Output the (x, y) coordinate of the center of the cell containing the given text.  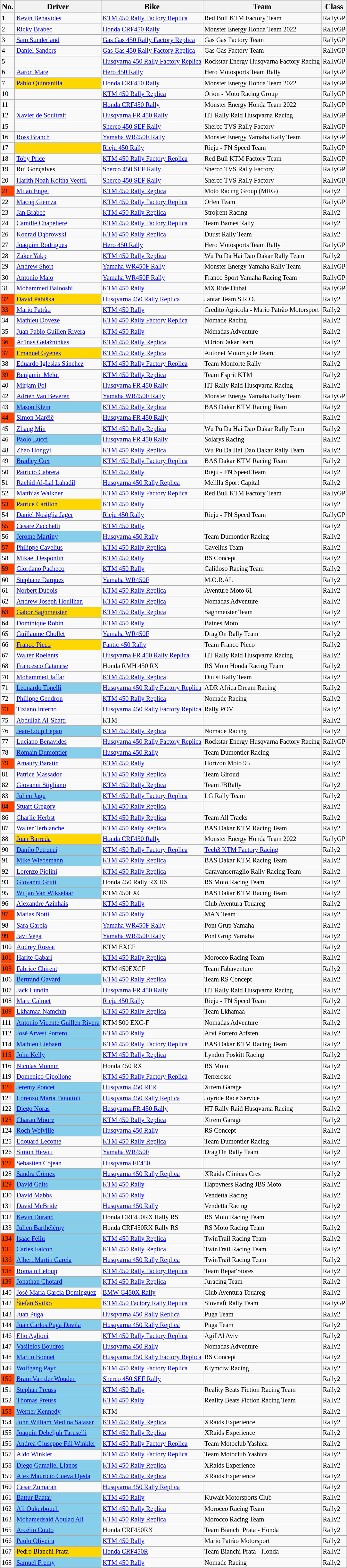
129 (8, 1185)
Team Giroud (262, 774)
Ross Branch (58, 137)
Charlie Herbst (58, 818)
Antonio Maio (58, 278)
Walter Terblanche (58, 828)
Maciej Giemza (58, 202)
Albert Martin Garcia (58, 1260)
Paolo Lucci (58, 440)
97 (8, 914)
Luciano Benavides (58, 742)
34 (8, 321)
Battur Baatar (58, 1498)
54 (8, 515)
Sam Sunderland (58, 40)
4 (8, 51)
Team Monforte Rally (262, 364)
Terrerosse (262, 1076)
167 (8, 1552)
Wiljan Van Wikselaar (58, 893)
Andrew Short (58, 267)
93 (8, 882)
Fantic 450 Rally (152, 645)
Thomas Preuss (58, 1401)
Alex Mauricio Cueva Ojeda (58, 1476)
Mario Patrão (58, 310)
Zhao Hongyi (58, 450)
David Gaits (58, 1185)
73 (8, 709)
Domenico Cipollone (58, 1076)
130 (8, 1195)
David McBride (58, 1206)
José Arvest Portero (58, 1033)
Rally POV (262, 709)
108 (8, 1001)
Joaquin Debeljuh Taruselli (58, 1433)
Giovanni Stigliano (58, 785)
Lkhamaa Namchin (58, 1012)
Jonathan Chotard (58, 1282)
51 (8, 483)
153 (8, 1411)
Francesco Catanese (58, 666)
Zaker Yakp (58, 256)
Team Lkhamaa (262, 1012)
Bertrand Gavard (58, 979)
Giovanni Gritti (58, 882)
Aaron Mare (58, 72)
158 (8, 1465)
37 (8, 353)
Aldo Winkler (58, 1454)
Class (334, 6)
Kevin Benavides (58, 18)
18 (8, 159)
Carles Falcon (58, 1249)
Toby Price (58, 159)
Philippe Gendron (58, 698)
Bradley Cox (58, 461)
John William Medina Salazar (58, 1422)
67 (8, 655)
Ricky Brabec (58, 29)
Emanuel Gyenes (58, 353)
Mike Wiedemann (58, 861)
Cesare Zacchetti (58, 526)
M.O.R.AL (262, 580)
Edouard Leconte (58, 1141)
Adrien Van Beveren (58, 396)
Nómadas Adventure (262, 331)
139 (8, 1282)
12 (8, 116)
22 (8, 202)
Werner Kennedy (58, 1411)
82 (8, 785)
Tech3 KTM Factory Racing (262, 850)
Solarys Racing (262, 440)
135 (8, 1249)
Husqvarna 450 RFR (152, 1087)
Juan Carlos Puga Davila (58, 1325)
46 (8, 440)
Saghmeister Team (262, 612)
Andrew Joseph Houlihan (58, 601)
125 (8, 1141)
11 (8, 105)
Matthias Walkner (58, 493)
Julien Jagu (58, 796)
143 (8, 1314)
59 (8, 569)
John Kelly (58, 1055)
147 (8, 1347)
Benjamin Melot (58, 375)
Patrice Massador (58, 774)
Simon Marčič (58, 418)
17 (8, 148)
7 (8, 83)
Sara García (58, 925)
Cavelius Team (262, 547)
Team Franco Picco (262, 645)
Ali Oukerbouch (58, 1509)
Slovnaft Rally Team (262, 1303)
Team All Tracks (262, 818)
Mohamedsaid Aoulad Ali (58, 1519)
XRaids Clinicas Cres (262, 1174)
José Maria Garcia Dominguez (58, 1292)
Giordano Pacheco (58, 569)
32 (8, 299)
Konrad Dąbrowski (58, 234)
49 (8, 461)
Franco Sport Yamaha Racing Team (262, 278)
84 (8, 807)
70 (8, 677)
Rachid Al-Lal Lahadil (58, 483)
19 (8, 169)
60 (8, 580)
Eduardo Iglesias Sánchez (58, 364)
128 (8, 1174)
Agif Al Aviv (262, 1336)
Mohammed Jaffar (58, 677)
72 (8, 698)
Stuart Gregory (58, 807)
Cesar Zumaran (58, 1487)
Elio Aglioni (58, 1336)
76 (8, 731)
68 (8, 666)
100 (8, 947)
Klymciw Racing (262, 1368)
71 (8, 688)
Team RS Concept (262, 979)
109 (8, 1012)
Milan Engel (58, 191)
Zhang Min (58, 429)
Andrea Giuseppe Fili Winkler (58, 1444)
Arvi Portero Arfsten (262, 1033)
Juracing Team (262, 1282)
40 (8, 385)
Daniel Sanders (58, 51)
83 (8, 796)
138 (8, 1271)
Honda RMH 450 RX (152, 666)
David Mabbs (58, 1195)
126 (8, 1152)
88 (8, 839)
KTM 450EXCF (152, 969)
Lyndon Poskitt Racing (262, 1055)
136 (8, 1260)
23 (8, 213)
Moto Racing Group (MRG) (262, 191)
30 (8, 278)
Bram Van der Wouden (58, 1379)
Isaac Feliu (58, 1238)
Mario Patrão Motorsport (262, 1541)
Mathieu Doveze (58, 321)
BMW G450X Rally (152, 1292)
Romain Leloup (58, 1271)
Diego Noras (58, 1109)
58 (8, 558)
95 (8, 893)
MAN Team (262, 914)
150 (8, 1379)
79 (8, 763)
55 (8, 526)
Nicolas Monnin (58, 1066)
26 (8, 234)
Tiziano Interno (58, 709)
Julien Barthélémy (58, 1228)
Sebastien Cojean (58, 1163)
107 (8, 990)
Kuwait Motorsports Club (262, 1498)
27 (8, 245)
Orlen Team (262, 202)
Aventure Moto 61 (262, 591)
Mikaël Despontin (58, 558)
Lorenzo Maria Fanottoli (58, 1098)
Credito Agricola - Mario Patrão Motorsport (262, 310)
Honda 450 RX (152, 1066)
120 (8, 1087)
Harite Gabari (58, 958)
Honda CRF450R (152, 1552)
Husqvarna FE450 (152, 1163)
KTM 450EXC (152, 893)
Camille Chapeliere (58, 223)
Audrey Rossat (58, 947)
Mohammed Balooshi (58, 288)
50 (8, 472)
Guillaume Chollet (58, 634)
Patricio Cabrera (58, 472)
20 (8, 180)
45 (8, 429)
77 (8, 742)
Mathieu Liebaert (58, 1044)
Arūnas Gelažninkas (58, 342)
RS Moto Honda Racing Team (262, 666)
29 (8, 267)
87 (8, 828)
62 (8, 601)
166 (8, 1541)
119 (8, 1076)
2 (8, 29)
5 (8, 62)
64 (8, 623)
Philippe Cavelius (58, 547)
ADR Africa Dream Racing (262, 688)
131 (8, 1206)
140 (8, 1292)
157 (8, 1454)
Jean-Loup Lepan (58, 731)
Melilla Sport Capital (262, 483)
Štefan Svitko (58, 1303)
81 (8, 774)
106 (8, 979)
33 (8, 310)
15 (8, 126)
Dominique Robin (58, 623)
90 (8, 850)
Husqvarna FR 450 Rally Replica (152, 655)
Team Fabaventure (262, 969)
149 (8, 1368)
Honda 450 Rally RX RS (152, 882)
Jantar Team S.R.O. (262, 299)
Arcélio Couto (58, 1530)
61 (8, 591)
Vasileios Boudros (58, 1347)
Team (262, 6)
Leonardo Tonelli (58, 688)
Calidoso Racing Team (262, 569)
57 (8, 547)
Joyride Race Service (262, 1098)
MX Ride Dubai (262, 288)
Lorenzo Piolini (58, 871)
168 (8, 1563)
RS Moto (262, 1066)
Pedro Bianchi Prata (58, 1552)
Charan Moore (58, 1120)
Marc Calmet (58, 1001)
3 (8, 40)
127 (8, 1163)
Walter Roelants (58, 655)
159 (8, 1476)
Diego Gamaliel Llanos (58, 1465)
66 (8, 645)
Baines Moto (262, 623)
No. (8, 6)
Martin Bonnet (58, 1357)
163 (8, 1519)
Autonet Motorcycle Team (262, 353)
Jerome Martiny (58, 537)
Mirjam Pol (58, 385)
LG Rally Team (262, 796)
10 (8, 94)
103 (8, 969)
Norbert Dubois (58, 591)
63 (8, 612)
Joan Barreda (58, 839)
165 (8, 1530)
134 (8, 1238)
56 (8, 537)
152 (8, 1401)
115 (8, 1055)
Antonio Vicente Guillen Rivera (58, 1023)
Roch Wolville (58, 1131)
Mason Klein (58, 407)
#OrionDakarTeam (262, 342)
146 (8, 1336)
24 (8, 223)
99 (8, 936)
35 (8, 331)
Happyness Racing JBS Moto (262, 1185)
148 (8, 1357)
Gabor Saghmeister (58, 612)
Samuel Fremy (58, 1563)
43 (8, 407)
86 (8, 818)
Joaquim Rodrigues (58, 245)
96 (8, 904)
53 (8, 504)
42 (8, 396)
124 (8, 1131)
KTM 500 EXC-F (152, 1023)
16 (8, 137)
Danilo Petrucci (58, 850)
Bike (152, 6)
121 (8, 1098)
112 (8, 1033)
116 (8, 1066)
Franco Picco (58, 645)
Team Baïnes Rally (262, 223)
Daniel Nosiglia Jager (58, 515)
91 (8, 861)
Pablo Quintanilla (58, 83)
36 (8, 342)
21 (8, 191)
Matias Notti (58, 914)
Kevin Durand (58, 1217)
156 (8, 1444)
Romain Dumontier (58, 753)
Simon Hewitt (58, 1152)
38 (8, 364)
Wolfgang Payr (58, 1368)
Jan Brabec (58, 213)
Horizon Moto 95 (262, 763)
Team JBRally (262, 785)
Driver (58, 6)
151 (8, 1390)
Xavier de Soultrait (58, 116)
Harith Noah Koitha Veettil (58, 180)
Rui Gonçalves (58, 169)
6 (8, 72)
123 (8, 1120)
98 (8, 925)
114 (8, 1044)
39 (8, 375)
Jeremy Poncet (58, 1087)
154 (8, 1422)
1 (8, 18)
133 (8, 1228)
Team Repar'Stores (262, 1271)
Stephan Preuss (58, 1390)
48 (8, 450)
144 (8, 1325)
Jack Lundin (58, 990)
132 (8, 1217)
142 (8, 1303)
31 (8, 288)
101 (8, 958)
Juan Pablo Guillen Rivera (58, 331)
162 (8, 1509)
52 (8, 493)
Sandra Gómez (58, 1174)
155 (8, 1433)
65 (8, 634)
Strojrent Racing (262, 213)
161 (8, 1498)
Alexandre Azinhais (58, 904)
75 (8, 720)
122 (8, 1109)
Caravanserraglio Rally Racing Team (262, 871)
Honda CRF450RX (152, 1530)
Orion - Moto Racing Group (262, 94)
Paulo Oliveira (58, 1541)
Javi Vega (58, 936)
28 (8, 256)
Team Esprit KTM (262, 375)
David Pabiška (58, 299)
Abdullah Al-Shatti (58, 720)
Patrice Carillon (58, 504)
111 (8, 1023)
KTM EXCF (152, 947)
Juan Puga (58, 1314)
78 (8, 753)
Stéphane Darques (58, 580)
92 (8, 871)
160 (8, 1487)
44 (8, 418)
KTM 450 Factory Rally Replica (152, 1303)
Fabrice Chirent (58, 969)
Amaury Baratin (58, 763)
